For the text-containing cell, return its midpoint in (x, y) coordinate format. 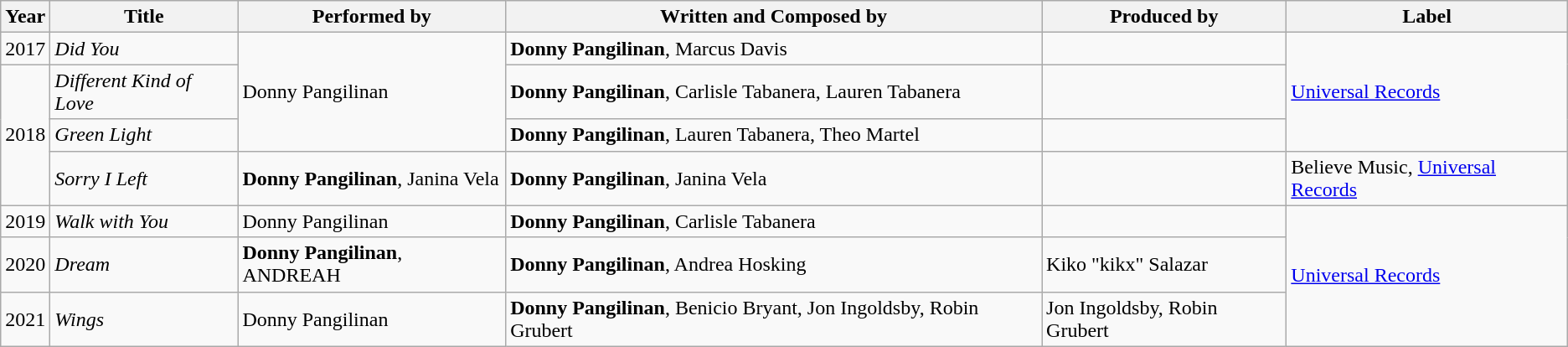
Performed by (372, 17)
Donny Pangilinan, Benicio Bryant, Jon Ingoldsby, Robin Grubert (774, 319)
2019 (25, 221)
Kiko "kikx" Salazar (1164, 265)
Year (25, 17)
Did You (144, 49)
Label (1427, 17)
Donny Pangilinan, Marcus Davis (774, 49)
Written and Composed by (774, 17)
Donny Pangilinan, Carlisle Tabanera, Lauren Tabanera (774, 92)
2018 (25, 135)
Donny Pangilinan, Carlisle Tabanera (774, 221)
Donny Pangilinan, Lauren Tabanera, Theo Martel (774, 135)
Title (144, 17)
Wings (144, 319)
Sorry I Left (144, 178)
Green Light (144, 135)
2020 (25, 265)
Walk with You (144, 221)
Dream (144, 265)
Jon Ingoldsby, Robin Grubert (1164, 319)
2017 (25, 49)
Donny Pangilinan, ANDREAH (372, 265)
2021 (25, 319)
Donny Pangilinan, Andrea Hosking (774, 265)
Believe Music, Universal Records (1427, 178)
Produced by (1164, 17)
Different Kind of Love (144, 92)
